Determine the [x, y] coordinate at the center of the cell enclosing the given text.  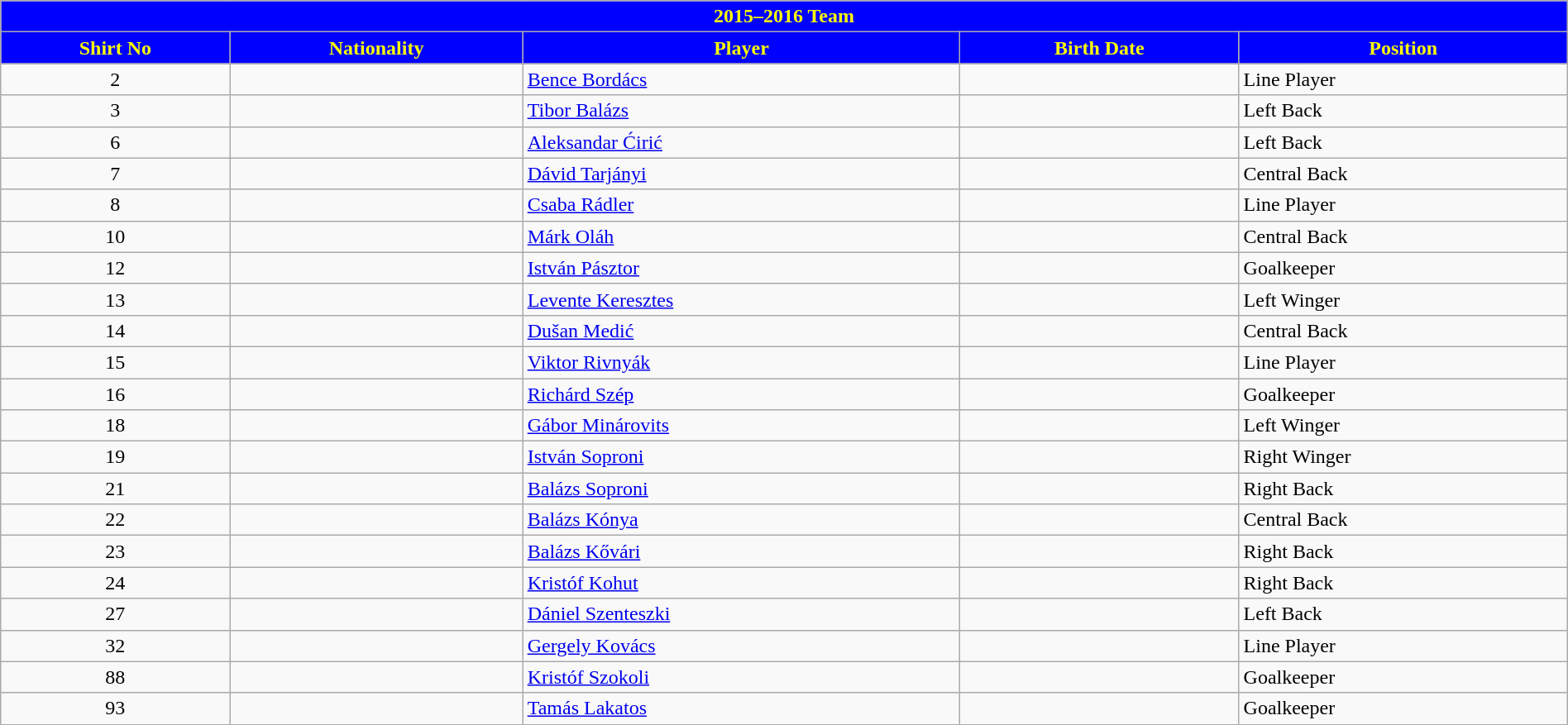
Dávid Tarjányi [741, 174]
Nationality [376, 48]
23 [116, 551]
Birth Date [1100, 48]
2 [116, 79]
12 [116, 268]
István Soproni [741, 457]
Balázs Kónya [741, 520]
3 [116, 111]
13 [116, 299]
15 [116, 362]
18 [116, 426]
Levente Keresztes [741, 299]
Gergely Kovács [741, 646]
Shirt No [116, 48]
Dániel Szenteszki [741, 614]
22 [116, 520]
7 [116, 174]
8 [116, 205]
Player [741, 48]
Balázs Soproni [741, 489]
32 [116, 646]
Position [1403, 48]
Dušan Medić [741, 331]
Bence Bordács [741, 79]
Csaba Rádler [741, 205]
93 [116, 708]
Tibor Balázs [741, 111]
Right Winger [1403, 457]
10 [116, 236]
14 [116, 331]
16 [116, 394]
24 [116, 583]
Kristóf Szokoli [741, 677]
88 [116, 677]
2015–2016 Team [784, 17]
Aleksandar Ćirić [741, 142]
Viktor Rivnyák [741, 362]
Balázs Kővári [741, 551]
6 [116, 142]
Tamás Lakatos [741, 708]
19 [116, 457]
István Pásztor [741, 268]
Richárd Szép [741, 394]
Kristóf Kohut [741, 583]
21 [116, 489]
Gábor Minárovits [741, 426]
Márk Oláh [741, 236]
27 [116, 614]
